Capture the cell that displays the provided text and extract its (x, y) central coordinate. 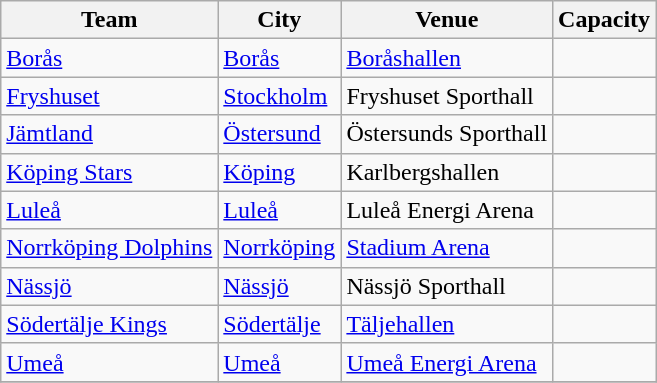
Venue (447, 20)
Stadium Arena (447, 248)
Umeå Energi Arena (447, 362)
Luleå Energi Arena (447, 210)
Boråshallen (447, 58)
Nässjö Sporthall (447, 286)
Team (110, 20)
Jämtland (110, 134)
Södertälje (280, 324)
Södertälje Kings (110, 324)
Stockholm (280, 96)
Norrköping (280, 248)
Norrköping Dolphins (110, 248)
Karlbergshallen (447, 172)
Östersund (280, 134)
Capacity (604, 20)
Köping (280, 172)
City (280, 20)
Täljehallen (447, 324)
Östersunds Sporthall (447, 134)
Köping Stars (110, 172)
Fryshuset Sporthall (447, 96)
Fryshuset (110, 96)
